Scan for the cell matching the given text and deliver its (X, Y) coordinate at center. 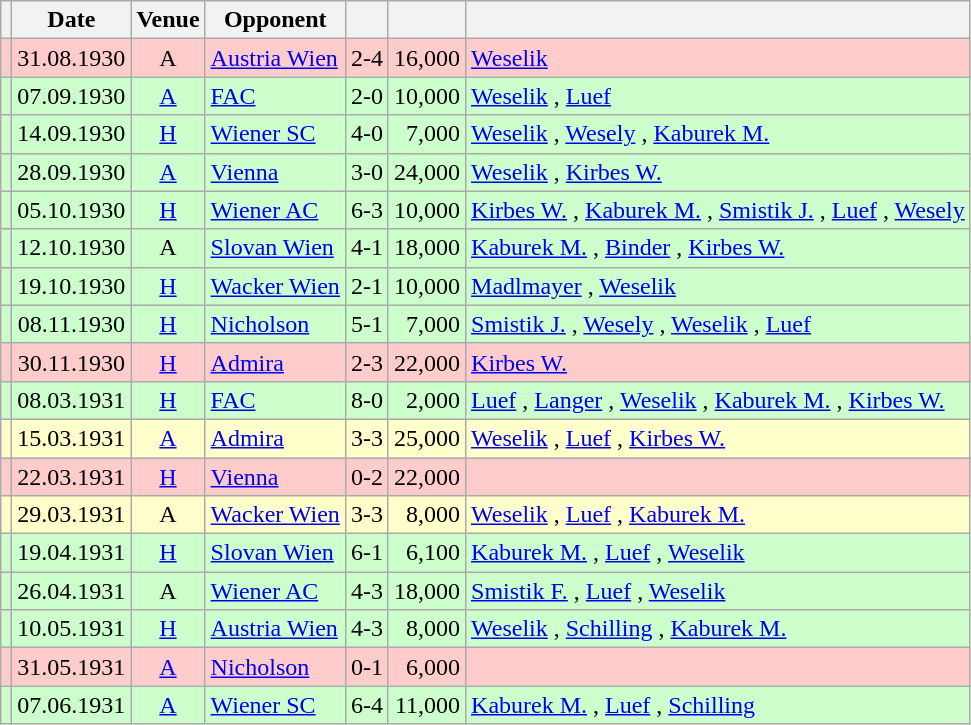
05.10.1930 (72, 210)
31.08.1930 (72, 58)
6-3 (366, 210)
Kaburek M. , Binder , Kirbes W. (718, 248)
0-1 (366, 667)
8-0 (366, 400)
Weselik , Schilling , Kaburek M. (718, 629)
Luef , Langer , Weselik , Kaburek M. , Kirbes W. (718, 400)
2-0 (366, 96)
6-1 (366, 553)
Opponent (275, 20)
Venue (168, 20)
Kaburek M. , Luef , Schilling (718, 705)
12.10.1930 (72, 248)
2,000 (426, 400)
2-4 (366, 58)
4-0 (366, 134)
2-3 (366, 362)
Smistik J. , Wesely , Weselik , Luef (718, 324)
Weselik , Luef , Kaburek M. (718, 515)
08.03.1931 (72, 400)
07.09.1930 (72, 96)
Weselik , Wesely , Kaburek M. (718, 134)
29.03.1931 (72, 515)
10.05.1931 (72, 629)
0-2 (366, 477)
22.03.1931 (72, 477)
14.09.1930 (72, 134)
28.09.1930 (72, 172)
30.11.1930 (72, 362)
6-4 (366, 705)
5-1 (366, 324)
24,000 (426, 172)
3-0 (366, 172)
2-1 (366, 286)
4-1 (366, 248)
Kaburek M. , Luef , Weselik (718, 553)
31.05.1931 (72, 667)
Madlmayer , Weselik (718, 286)
Kirbes W. , Kaburek M. , Smistik J. , Luef , Wesely (718, 210)
15.03.1931 (72, 438)
6,000 (426, 667)
25,000 (426, 438)
16,000 (426, 58)
07.06.1931 (72, 705)
Smistik F. , Luef , Weselik (718, 591)
26.04.1931 (72, 591)
08.11.1930 (72, 324)
Weselik (718, 58)
Weselik , Kirbes W. (718, 172)
19.10.1930 (72, 286)
Weselik , Luef , Kirbes W. (718, 438)
6,100 (426, 553)
11,000 (426, 705)
19.04.1931 (72, 553)
Kirbes W. (718, 362)
Weselik , Luef (718, 96)
Date (72, 20)
